Scan for the cell matching the given text and deliver its (x, y) coordinate at center. 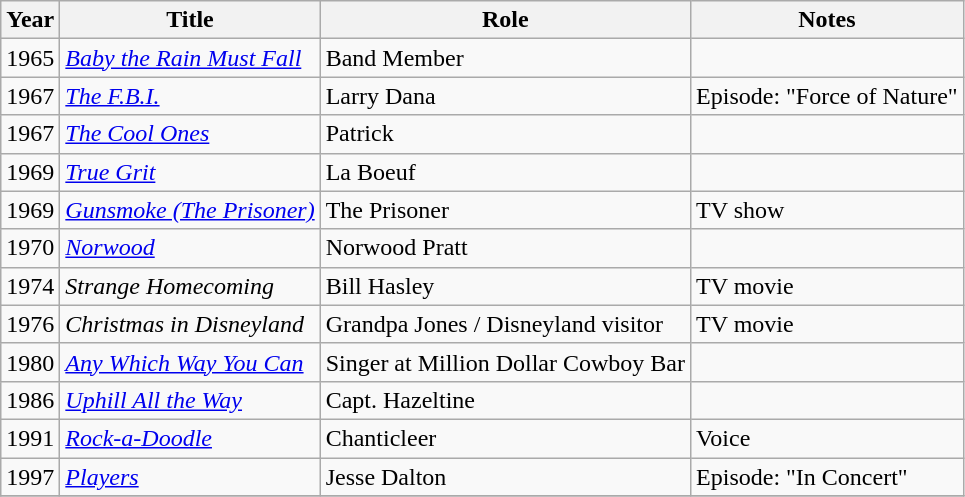
True Grit (190, 172)
TV show (828, 210)
Christmas in Disneyland (190, 324)
1991 (30, 438)
The F.B.I. (190, 96)
Strange Homecoming (190, 286)
Uphill All the Way (190, 400)
1986 (30, 400)
Patrick (505, 134)
Episode: "In Concert" (828, 477)
Norwood (190, 248)
Players (190, 477)
1980 (30, 362)
Role (505, 20)
1970 (30, 248)
Voice (828, 438)
1997 (30, 477)
Year (30, 20)
The Cool Ones (190, 134)
1965 (30, 58)
Capt. Hazeltine (505, 400)
Rock-a-Doodle (190, 438)
Any Which Way You Can (190, 362)
1976 (30, 324)
Episode: "Force of Nature" (828, 96)
Baby the Rain Must Fall (190, 58)
1974 (30, 286)
Singer at Million Dollar Cowboy Bar (505, 362)
Jesse Dalton (505, 477)
The Prisoner (505, 210)
La Boeuf (505, 172)
Notes (828, 20)
Grandpa Jones / Disneyland visitor (505, 324)
Gunsmoke (The Prisoner) (190, 210)
Bill Hasley (505, 286)
Larry Dana (505, 96)
Chanticleer (505, 438)
Title (190, 20)
Norwood Pratt (505, 248)
Band Member (505, 58)
